Determine the [x, y] coordinate at the center of the cell enclosing the given text.  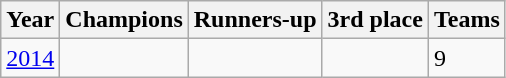
Year [30, 20]
Teams [466, 20]
3rd place [375, 20]
9 [466, 58]
2014 [30, 58]
Champions [124, 20]
Runners-up [255, 20]
